Detect which cell encompasses the target text, then output its [X, Y] center coordinate. 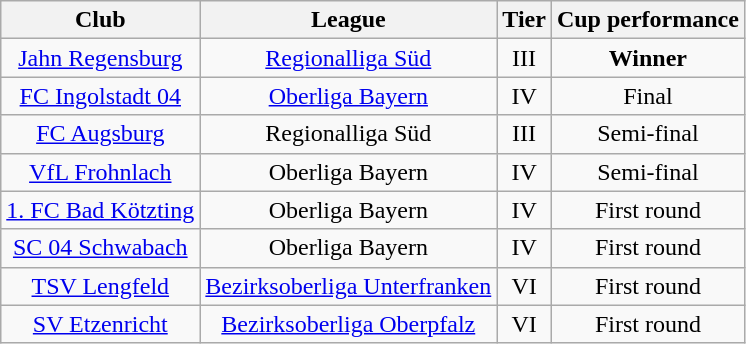
Final [648, 96]
FC Ingolstadt 04 [100, 96]
SV Etzenricht [100, 324]
1. FC Bad Kötzting [100, 210]
TSV Lengfeld [100, 286]
League [348, 20]
Bezirksoberliga Unterfranken [348, 286]
VfL Frohnlach [100, 172]
Tier [524, 20]
Jahn Regensburg [100, 58]
Bezirksoberliga Oberpfalz [348, 324]
SC 04 Schwabach [100, 248]
Club [100, 20]
Cup performance [648, 20]
Winner [648, 58]
FC Augsburg [100, 134]
